Locate the cell with the specified text and output its (X, Y) center coordinate. 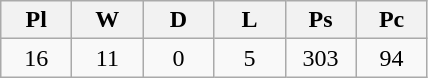
L (250, 20)
303 (320, 58)
11 (108, 58)
5 (250, 58)
94 (392, 58)
D (178, 20)
16 (36, 58)
W (108, 20)
Pl (36, 20)
Ps (320, 20)
Pc (392, 20)
0 (178, 58)
